Return (x, y) of the center of cell containing provided text 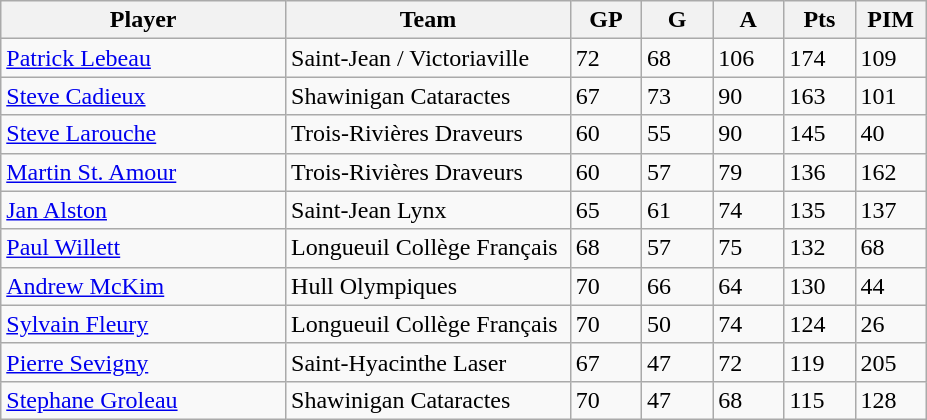
162 (890, 172)
106 (748, 58)
174 (820, 58)
115 (820, 400)
Pts (820, 20)
Hull Olympiques (428, 286)
55 (678, 134)
Saint-Hyacinthe Laser (428, 362)
61 (678, 210)
26 (890, 324)
44 (890, 286)
Team (428, 20)
136 (820, 172)
75 (748, 248)
163 (820, 96)
Pierre Sevigny (144, 362)
101 (890, 96)
137 (890, 210)
Patrick Lebeau (144, 58)
Jan Alston (144, 210)
Paul Willett (144, 248)
Martin St. Amour (144, 172)
205 (890, 362)
145 (820, 134)
Saint-Jean / Victoriaville (428, 58)
Stephane Groleau (144, 400)
A (748, 20)
50 (678, 324)
Steve Cadieux (144, 96)
G (678, 20)
132 (820, 248)
Saint-Jean Lynx (428, 210)
79 (748, 172)
GP (606, 20)
65 (606, 210)
66 (678, 286)
Andrew McKim (144, 286)
130 (820, 286)
119 (820, 362)
40 (890, 134)
Steve Larouche (144, 134)
64 (748, 286)
124 (820, 324)
Player (144, 20)
135 (820, 210)
73 (678, 96)
PIM (890, 20)
Sylvain Fleury (144, 324)
128 (890, 400)
109 (890, 58)
